Scan for the cell matching the given text and deliver its (X, Y) coordinate at center. 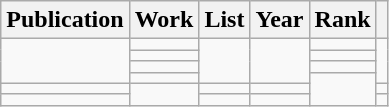
Publication (65, 20)
Year (280, 20)
Work (164, 20)
List (224, 20)
Rank (342, 20)
